Search for the cell housing the specified text and yield its (X, Y) center coordinate. 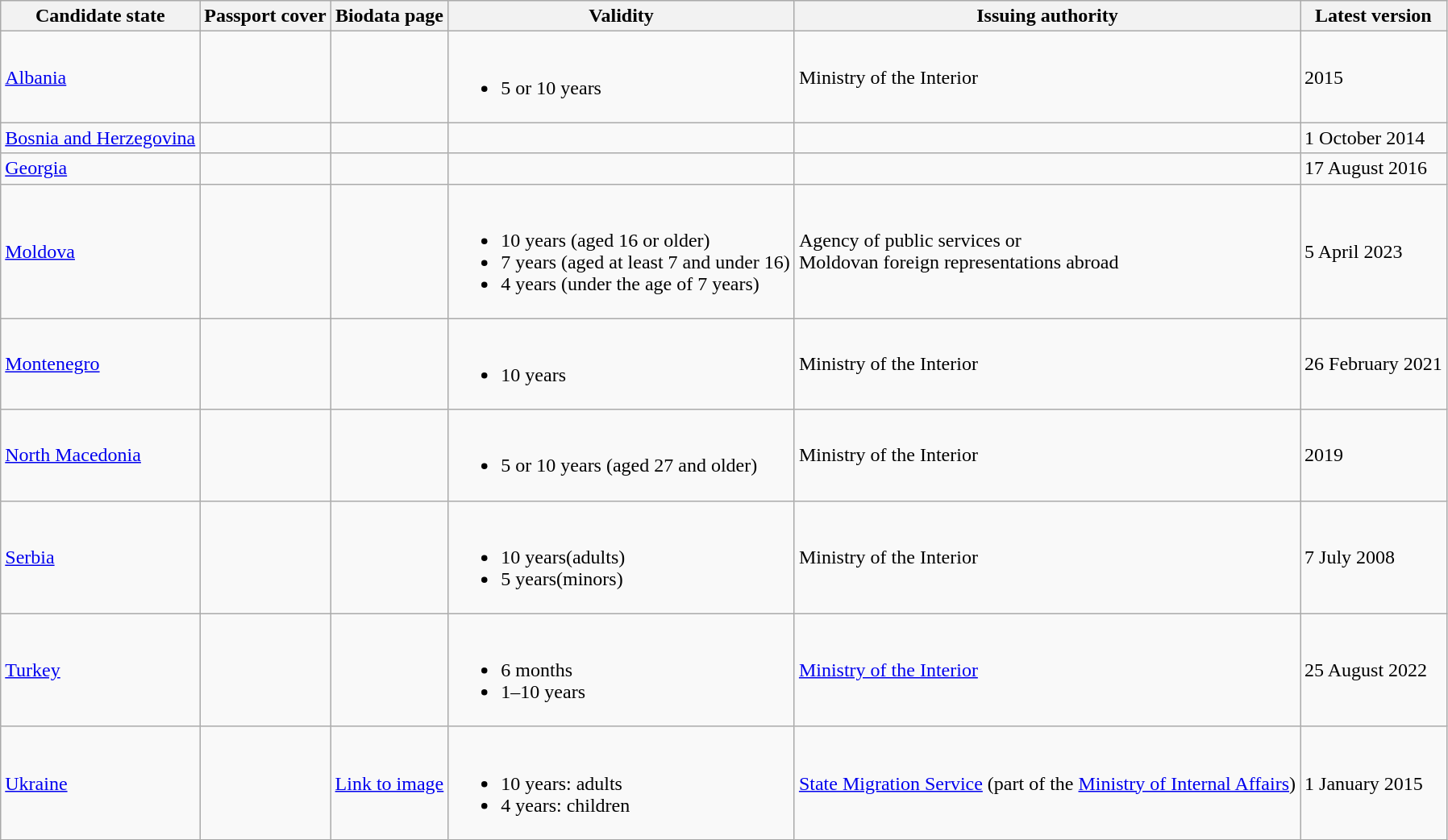
25 August 2022 (1374, 670)
2019 (1374, 455)
Serbia (100, 557)
Albania (100, 77)
5 April 2023 (1374, 252)
5 or 10 years (622, 77)
Agency of public services orMoldovan foreign representations abroad (1046, 252)
Montenegro (100, 364)
Turkey (100, 670)
10 years: adults4 years: children (622, 783)
10 years (622, 364)
Latest version (1374, 16)
Passport cover (265, 16)
26 February 2021 (1374, 364)
1 October 2014 (1374, 138)
7 July 2008 (1374, 557)
Biodata page (389, 16)
10 years (aged 16 or older)7 years (aged at least 7 and under 16)4 years (under the age of 7 years) (622, 252)
6 months1–10 years (622, 670)
Bosnia and Herzegovina (100, 138)
Link to image (389, 783)
17 August 2016 (1374, 168)
State Migration Service (part of the Ministry of Internal Affairs) (1046, 783)
5 or 10 years (aged 27 and older) (622, 455)
Moldova (100, 252)
Candidate state (100, 16)
1 January 2015 (1374, 783)
Georgia (100, 168)
10 years(adults)5 years(minors) (622, 557)
Validity (622, 16)
Ukraine (100, 783)
North Macedonia (100, 455)
Issuing authority (1046, 16)
2015 (1374, 77)
